Extract the [x, y] coordinate from the center of the cell holding the provided text.  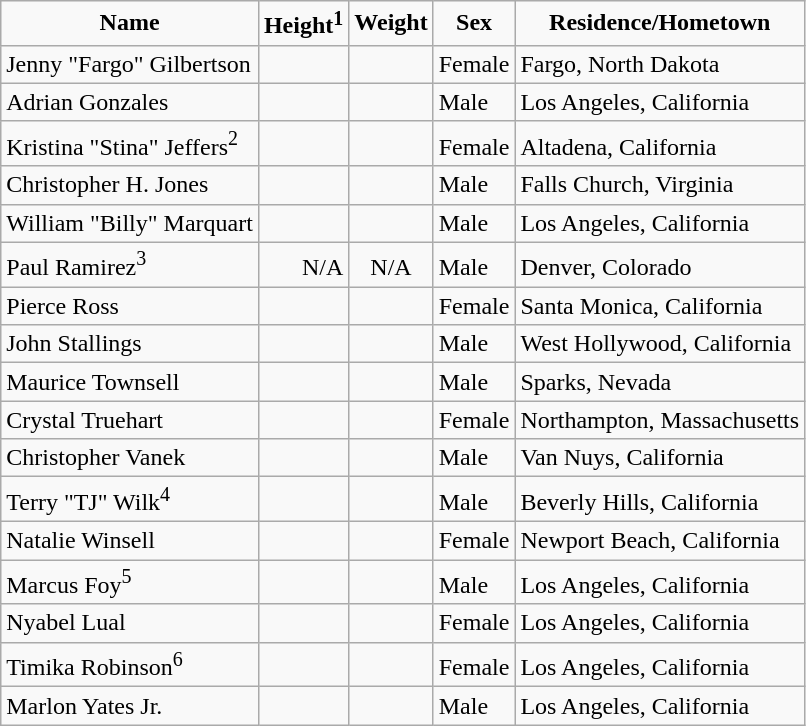
Fargo, North Dakota [660, 64]
Marcus Foy5 [130, 582]
Santa Monica, California [660, 306]
Crystal Truehart [130, 420]
Natalie Winsell [130, 541]
Newport Beach, California [660, 541]
Kristina "Stina" Jeffers2 [130, 144]
William "Billy" Marquart [130, 223]
Name [130, 24]
Christopher H. Jones [130, 185]
Marlon Yates Jr. [130, 706]
Adrian Gonzales [130, 102]
West Hollywood, California [660, 344]
Sparks, Nevada [660, 382]
Van Nuys, California [660, 458]
Weight [391, 24]
Jenny "Fargo" Gilbertson [130, 64]
Falls Church, Virginia [660, 185]
Northampton, Massachusetts [660, 420]
Maurice Townsell [130, 382]
Beverly Hills, California [660, 500]
Residence/Hometown [660, 24]
Paul Ramirez3 [130, 264]
Altadena, California [660, 144]
Denver, Colorado [660, 264]
John Stallings [130, 344]
Terry "TJ" Wilk4 [130, 500]
Height1 [303, 24]
Nyabel Lual [130, 623]
Sex [474, 24]
Pierce Ross [130, 306]
Christopher Vanek [130, 458]
Timika Robinson6 [130, 664]
